Provide the (X, Y) coordinate of the cell's center where the given text is located.  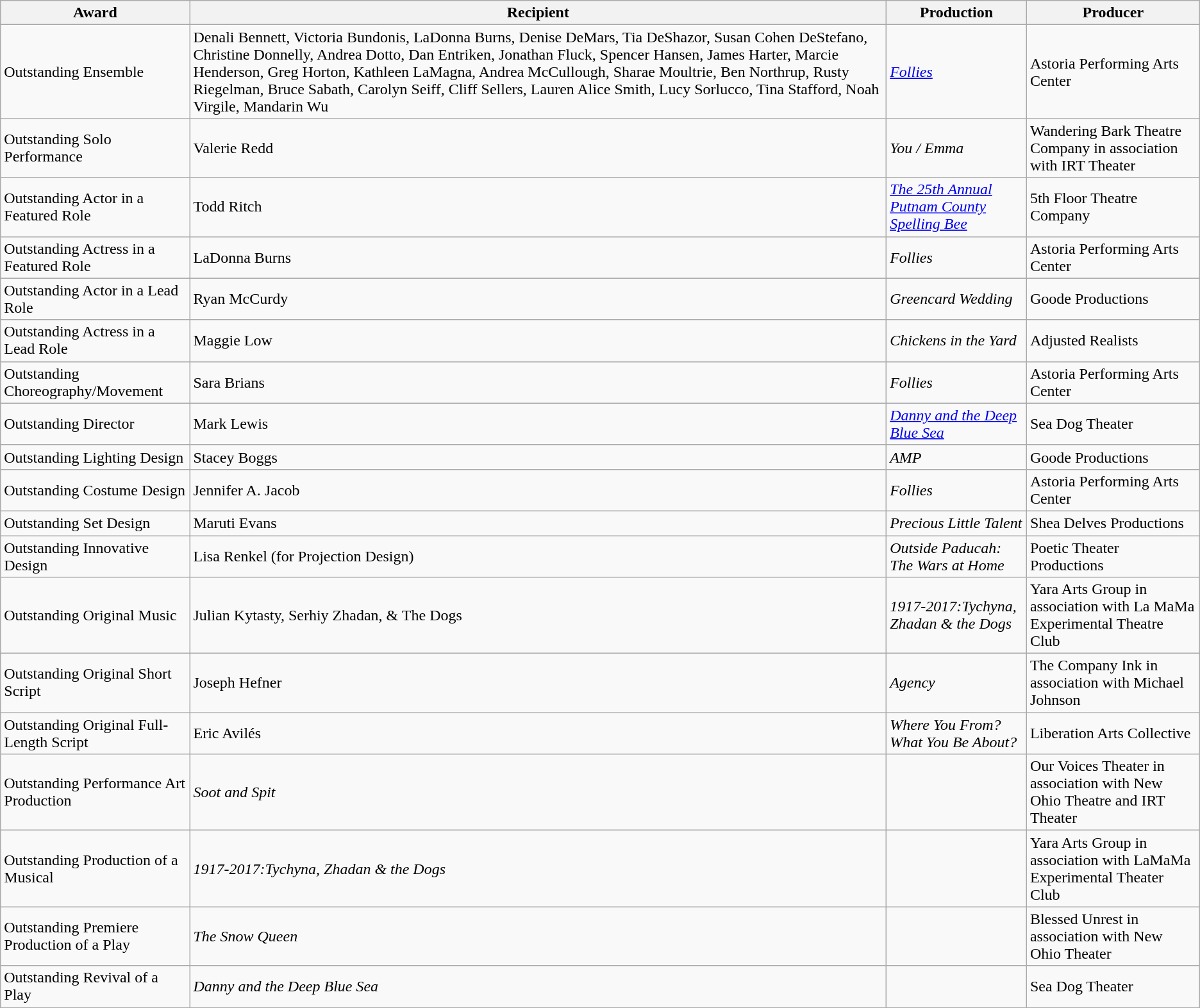
5th Floor Theatre Company (1113, 207)
Outstanding Original Short Script (95, 683)
Poetic Theater Productions (1113, 556)
Chickens in the Yard (956, 341)
AMP (956, 457)
Outstanding Choreography/Movement (95, 382)
Outstanding Set Design (95, 523)
LaDonna Burns (538, 258)
Stacey Boggs (538, 457)
Outstanding Lighting Design (95, 457)
Greencard Wedding (956, 299)
Outstanding Revival of a Play (95, 987)
Outside Paducah: The Wars at Home (956, 556)
Outstanding Premiere Production of a Play (95, 936)
Our Voices Theater in association with New Ohio Theatre and IRT Theater (1113, 792)
Outstanding Original Music (95, 615)
Wandering Bark Theatre Company in association with IRT Theater (1113, 148)
Liberation Arts Collective (1113, 733)
The Company Ink in association with Michael Johnson (1113, 683)
Outstanding Actress in a Lead Role (95, 341)
Outstanding Actor in a Featured Role (95, 207)
Soot and Spit (538, 792)
Where You From? What You Be About? (956, 733)
Recipient (538, 13)
Sara Brians (538, 382)
Joseph Hefner (538, 683)
Outstanding Actor in a Lead Role (95, 299)
Maggie Low (538, 341)
Outstanding Original Full-Length Script (95, 733)
Mark Lewis (538, 424)
Ryan McCurdy (538, 299)
Production (956, 13)
Outstanding Ensemble (95, 72)
Yara Arts Group in association with La MaMa Experimental Theatre Club (1113, 615)
Outstanding Actress in a Featured Role (95, 258)
Adjusted Realists (1113, 341)
Outstanding Production of a Musical (95, 869)
Agency (956, 683)
Lisa Renkel (for Projection Design) (538, 556)
Julian Kytasty, Serhiy Zhadan, & The Dogs (538, 615)
Maruti Evans (538, 523)
Producer (1113, 13)
Shea Delves Productions (1113, 523)
Blessed Unrest in association with New Ohio Theater (1113, 936)
Outstanding Costume Design (95, 490)
Precious Little Talent (956, 523)
Outstanding Director (95, 424)
Yara Arts Group in association with LaMaMa Experimental Theater Club (1113, 869)
Jennifer A. Jacob (538, 490)
The Snow Queen (538, 936)
Award (95, 13)
Eric Avilés (538, 733)
Outstanding Performance Art Production (95, 792)
You / Emma (956, 148)
The 25th Annual Putnam County Spelling Bee (956, 207)
Outstanding Solo Performance (95, 148)
Todd Ritch (538, 207)
Valerie Redd (538, 148)
Outstanding Innovative Design (95, 556)
